For the text-containing cell, return its midpoint in [x, y] coordinate format. 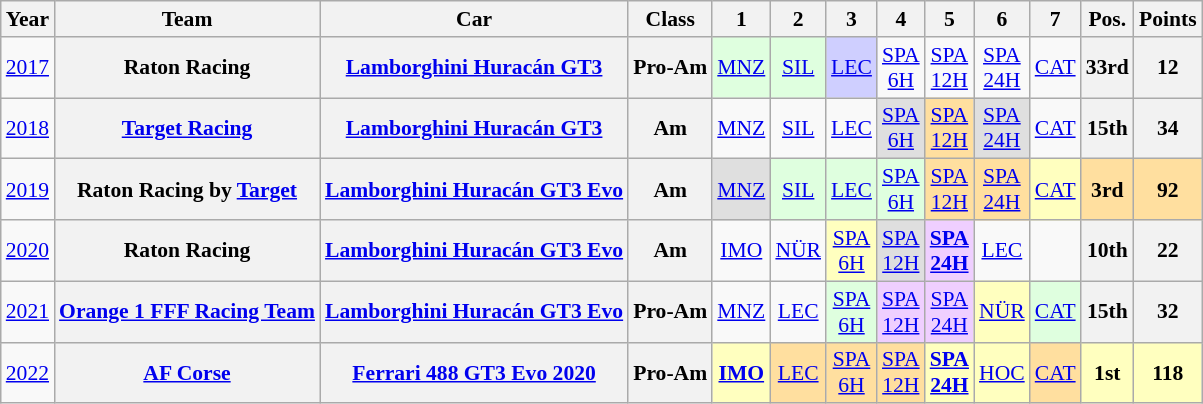
4 [901, 19]
34 [1168, 128]
AF Corse [187, 372]
10th [1108, 250]
32 [1168, 312]
3rd [1108, 190]
Pos. [1108, 19]
12 [1168, 68]
2018 [28, 128]
2017 [28, 68]
1st [1108, 372]
92 [1168, 190]
3 [852, 19]
22 [1168, 250]
Target Racing [187, 128]
2 [798, 19]
Raton Racing by Target [187, 190]
2022 [28, 372]
Team [187, 19]
Points [1168, 19]
7 [1056, 19]
118 [1168, 372]
HOC [1002, 372]
2021 [28, 312]
2019 [28, 190]
Class [670, 19]
33rd [1108, 68]
Ferrari 488 GT3 Evo 2020 [474, 372]
5 [950, 19]
1 [741, 19]
Orange 1 FFF Racing Team [187, 312]
Car [474, 19]
Year [28, 19]
2020 [28, 250]
6 [1002, 19]
